Extract the [X, Y] coordinate from the center of the cell holding the provided text.  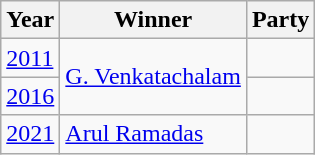
2021 [30, 134]
2011 [30, 58]
Winner [154, 20]
2016 [30, 96]
G. Venkatachalam [154, 77]
Year [30, 20]
Arul Ramadas [154, 134]
Party [280, 20]
